Provide the [X, Y] coordinate of the cell's center where the given text is located.  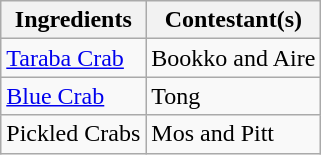
Ingredients [74, 20]
Pickled Crabs [74, 134]
Taraba Crab [74, 58]
Blue Crab [74, 96]
Mos and Pitt [234, 134]
Bookko and Aire [234, 58]
Tong [234, 96]
Contestant(s) [234, 20]
